Locate the cell with the specified text and output its (x, y) center coordinate. 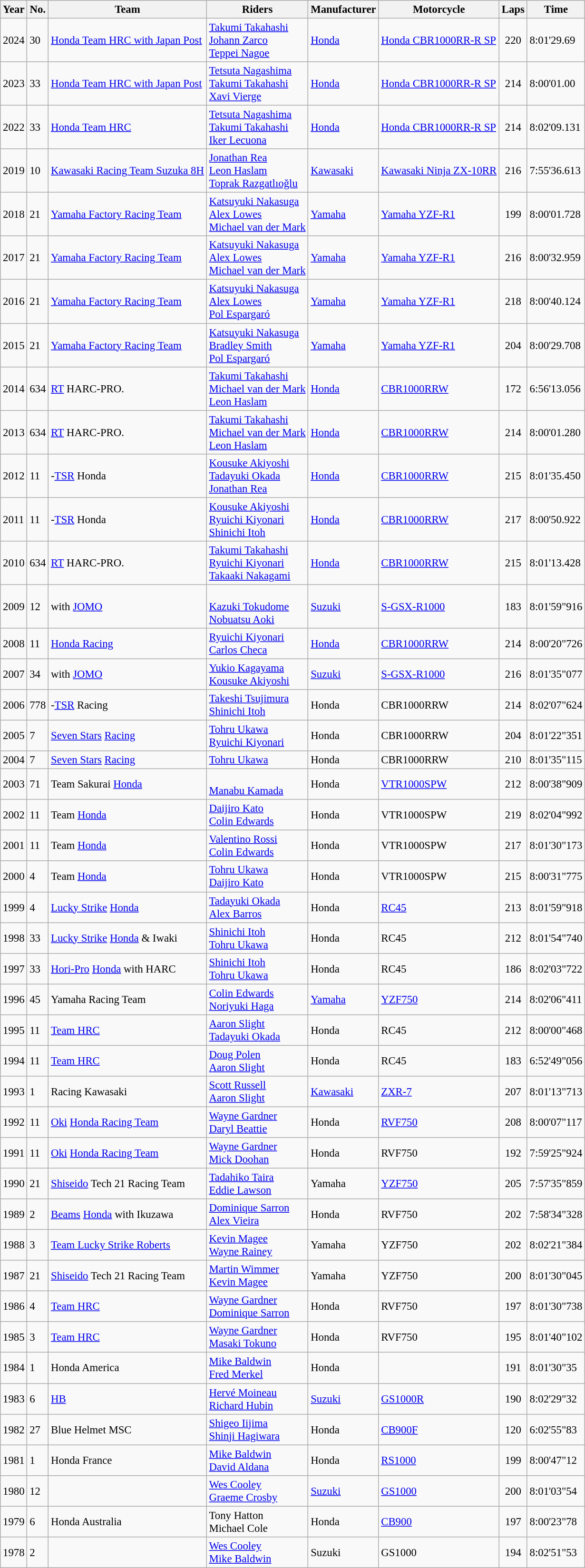
186 (513, 968)
Kawasaki Racing Team Suzuka 8H (127, 171)
Yamaha Racing Team (127, 1000)
8:00'29.708 (556, 345)
2023 (14, 84)
Year (14, 10)
45 (38, 1000)
1980 (14, 1490)
172 (513, 389)
8:02'29"32 (556, 1399)
8:00'01.728 (556, 214)
1986 (14, 1307)
218 (513, 302)
2015 (14, 345)
CB900F (439, 1430)
778 (38, 705)
8:02'51"53 (556, 1552)
205 (513, 1184)
Valentino Rossi Colin Edwards (257, 846)
Motorcycle (439, 10)
1994 (14, 1061)
7:57'35"859 (556, 1184)
8:01'59"918 (556, 907)
8:01'30"173 (556, 846)
210 (513, 760)
2022 (14, 127)
Wes Cooley Mike Baldwin (257, 1552)
8:01'54"740 (556, 938)
27 (38, 1430)
1978 (14, 1552)
1985 (14, 1337)
Time (556, 10)
Kousuke Akiyoshi Tadayuki Okada Jonathan Rea (257, 476)
Laps (513, 10)
1984 (14, 1368)
Wayne Gardner Dominique Sarron (257, 1307)
CB900 (439, 1522)
Katsuyuki Nakasuga Alex Lowes Pol Espargaró (257, 302)
1988 (14, 1245)
Tohru Ukawa (257, 760)
8:00'32.959 (556, 258)
8:01'35"077 (556, 674)
8:01'30"045 (556, 1276)
1992 (14, 1122)
1995 (14, 1030)
1981 (14, 1460)
2016 (14, 302)
Martin Wimmer Kevin Magee (257, 1276)
Wayne Gardner Masaki Tokuno (257, 1337)
219 (513, 815)
Ryuichi Kiyonari Carlos Checa (257, 644)
2006 (14, 705)
Shigeo Iijima Shinji Hagiwara (257, 1430)
190 (513, 1399)
8:02'09.131 (556, 127)
2019 (14, 171)
8:01'35"115 (556, 760)
213 (513, 907)
Kevin Magee Wayne Rainey (257, 1245)
8:01'29.69 (556, 40)
6:56'13.056 (556, 389)
2024 (14, 40)
Katsuyuki Nakasuga Bradley Smith Pol Espargaró (257, 345)
7:59'25"924 (556, 1153)
2002 (14, 815)
1990 (14, 1184)
1989 (14, 1215)
Doug Polen Aaron Slight (257, 1061)
8:01'13.428 (556, 563)
Tohru Ukawa Ryuichi Kiyonari (257, 736)
Wayne Gardner Daryl Beattie (257, 1122)
Takumi Takahashi Ryuichi Kiyonari Takaaki Nakagami (257, 563)
Kazuki Tokudome Nobuatsu Aoki (257, 606)
2013 (14, 432)
2010 (14, 563)
8:01'03"54 (556, 1490)
No. (38, 10)
GS1000R (439, 1399)
Wes Cooley Graeme Crosby (257, 1490)
8:00'07"117 (556, 1122)
2003 (14, 785)
Jonathan Rea Leon Haslam Toprak Razgatlıoğlu (257, 171)
8:00'01.00 (556, 84)
1997 (14, 968)
Takeshi Tsujimura Shinichi Itoh (257, 705)
Honda Racing (127, 644)
HB (127, 1399)
8:02'04"992 (556, 815)
8:02'03"722 (556, 968)
10 (38, 171)
8:01'22"351 (556, 736)
Beams Honda with Ikuzawa (127, 1215)
2004 (14, 760)
2008 (14, 644)
Kousuke Akiyoshi Ryuichi Kiyonari Shinichi Itoh (257, 519)
71 (38, 785)
Colin Edwards Noriyuki Haga (257, 1000)
Manabu Kamada (257, 785)
1998 (14, 938)
Hervé Moineau Richard Hubin (257, 1399)
194 (513, 1552)
8:00'38"909 (556, 785)
220 (513, 40)
Tetsuta Nagashima Takumi Takahashi Iker Lecuona (257, 127)
30 (38, 40)
Team Sakurai Honda (127, 785)
Team Lucky Strike Roberts (127, 1245)
Tetsuta Nagashima Takumi Takahashi Xavi Vierge (257, 84)
Scott Russell Aaron Slight (257, 1092)
Kawasaki Ninja ZX-10RR (439, 171)
1987 (14, 1276)
8:00'00"468 (556, 1030)
Takumi Takahashi Johann Zarco Teppei Nagoe (257, 40)
8:01'30"738 (556, 1307)
2007 (14, 674)
8:00'20"726 (556, 644)
Hori-Pro Honda with HARC (127, 968)
8:00'23"78 (556, 1522)
-TSR Racing (127, 705)
1979 (14, 1522)
1983 (14, 1399)
8:02'21"384 (556, 1245)
195 (513, 1337)
6:52'49"056 (556, 1061)
8:02'06"411 (556, 1000)
2011 (14, 519)
Lucky Strike Honda & Iwaki (127, 938)
8:01'59"916 (556, 606)
120 (513, 1430)
Daijiro Kato Colin Edwards (257, 815)
191 (513, 1368)
2000 (14, 877)
1982 (14, 1430)
8:01'13"713 (556, 1092)
1996 (14, 1000)
2009 (14, 606)
8:01'35.450 (556, 476)
8:00'31"775 (556, 877)
Dominique Sarron Alex Vieira (257, 1215)
Tadayuki Okada Alex Barros (257, 907)
Blue Helmet MSC (127, 1430)
Aaron Slight Tadayuki Okada (257, 1030)
1991 (14, 1153)
ZXR-7 (439, 1092)
2001 (14, 846)
Racing Kawasaki (127, 1092)
Wayne Gardner Mick Doohan (257, 1153)
Mike Baldwin David Aldana (257, 1460)
Lucky Strike Honda (127, 907)
Honda France (127, 1460)
192 (513, 1153)
8:00'47"12 (556, 1460)
8:02'07"624 (556, 705)
8:01'40"102 (556, 1337)
Team (127, 10)
Honda Team HRC (127, 127)
1993 (14, 1092)
Tohru Ukawa Daijiro Kato (257, 877)
2018 (14, 214)
Tadahiko Taira Eddie Lawson (257, 1184)
8:00'40.124 (556, 302)
34 (38, 674)
8:00'50.922 (556, 519)
Honda Australia (127, 1522)
2017 (14, 258)
7:58'34"328 (556, 1215)
2005 (14, 736)
Yukio Kagayama Kousuke Akiyoshi (257, 674)
Honda America (127, 1368)
2012 (14, 476)
Manufacturer (343, 10)
Riders (257, 10)
8:00'01.280 (556, 432)
Tony Hatton Michael Cole (257, 1522)
2014 (14, 389)
1999 (14, 907)
207 (513, 1092)
6:02'55"83 (556, 1430)
Mike Baldwin Fred Merkel (257, 1368)
8:01'30"35 (556, 1368)
7:55'36.613 (556, 171)
208 (513, 1122)
RS1000 (439, 1460)
